Pinpoint the cell where the given text exists, returning its (X, Y) midpoint coordinate. 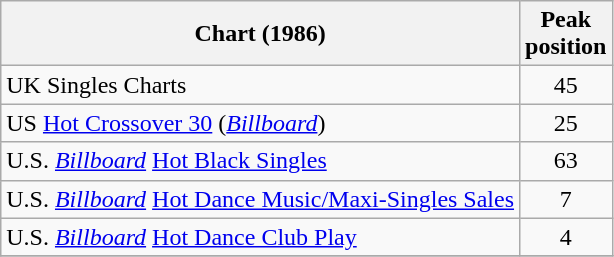
U.S. Billboard Hot Dance Music/Maxi-Singles Sales (260, 199)
US Hot Crossover 30 (Billboard) (260, 123)
U.S. Billboard Hot Black Singles (260, 161)
U.S. Billboard Hot Dance Club Play (260, 237)
Peakposition (566, 34)
4 (566, 237)
7 (566, 199)
63 (566, 161)
Chart (1986) (260, 34)
25 (566, 123)
45 (566, 85)
UK Singles Charts (260, 85)
